Locate the cell with the specified text and output its (X, Y) center coordinate. 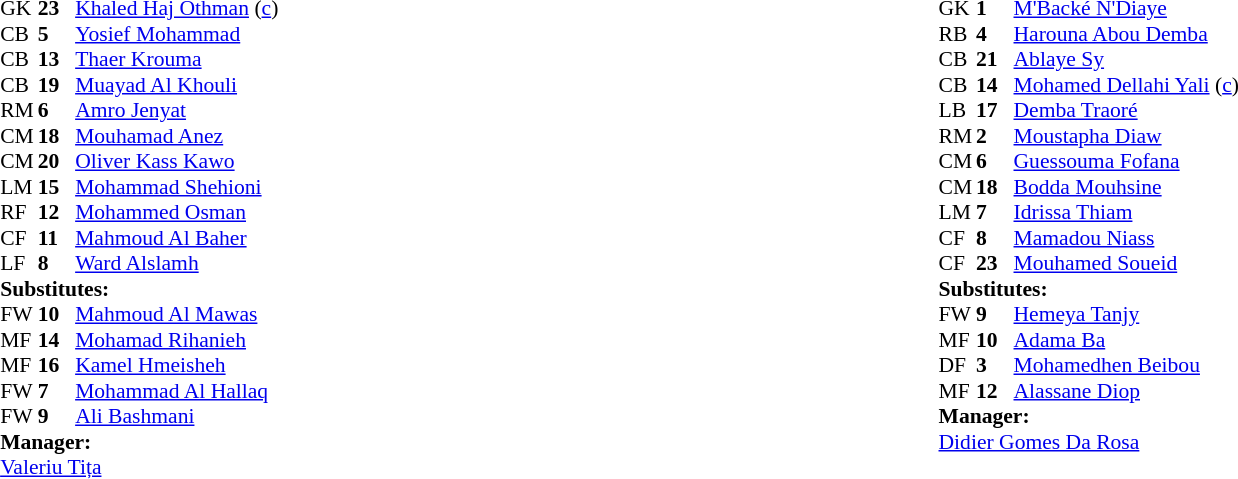
Ward Alslamh (176, 263)
4 (995, 34)
DF (958, 365)
LF (19, 263)
23 (995, 263)
Mohammed Osman (176, 213)
2 (995, 136)
Mohammad Shehioni (176, 187)
Mouhamad Anez (176, 136)
Ali Bashmani (176, 417)
19 (57, 85)
Mohammad Al Hallaq (176, 391)
17 (995, 111)
3 (995, 365)
16 (57, 365)
RB (958, 34)
Muayad Al Khouli (176, 85)
5 (57, 34)
15 (57, 187)
Oliver Kass Kawo (176, 161)
13 (57, 59)
20 (57, 161)
Mahmoud Al Mawas (176, 315)
Substitutes: (139, 289)
Mohamad Rihanieh (176, 340)
Mahmoud Al Baher (176, 238)
Manager: (139, 442)
Yosief Mohammad (176, 34)
LB (958, 111)
11 (57, 238)
Amro Jenyat (176, 111)
Kamel Hmeisheh (176, 365)
21 (995, 59)
RF (19, 213)
Thaer Krouma (176, 59)
